Scan for the cell matching the given text and deliver its (x, y) coordinate at center. 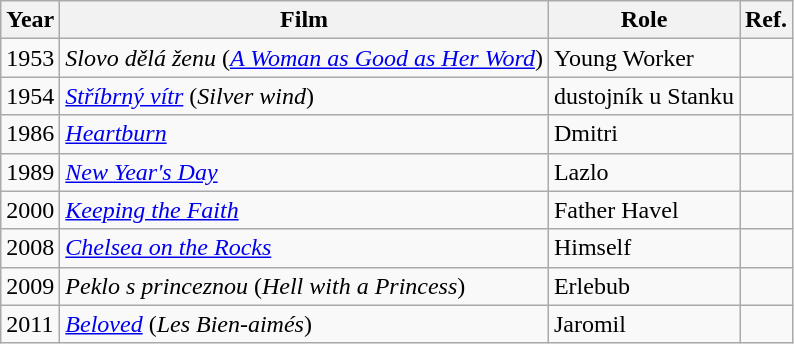
Heartburn (304, 134)
New Year's Day (304, 172)
Role (644, 20)
Stříbrný vítr (Silver wind) (304, 96)
2011 (30, 324)
Young Worker (644, 58)
2009 (30, 286)
Jaromil (644, 324)
Himself (644, 248)
Year (30, 20)
1989 (30, 172)
2008 (30, 248)
Peklo s princeznou (Hell with a Princess) (304, 286)
Chelsea on the Rocks (304, 248)
Father Havel (644, 210)
Slovo dělá ženu (A Woman as Good as Her Word) (304, 58)
Film (304, 20)
1986 (30, 134)
Ref. (766, 20)
1954 (30, 96)
Lazlo (644, 172)
Keeping the Faith (304, 210)
2000 (30, 210)
Erlebub (644, 286)
1953 (30, 58)
Beloved (Les Bien-aimés) (304, 324)
dustojník u Stanku (644, 96)
Dmitri (644, 134)
